For the text-containing cell, return its midpoint in (X, Y) coordinate format. 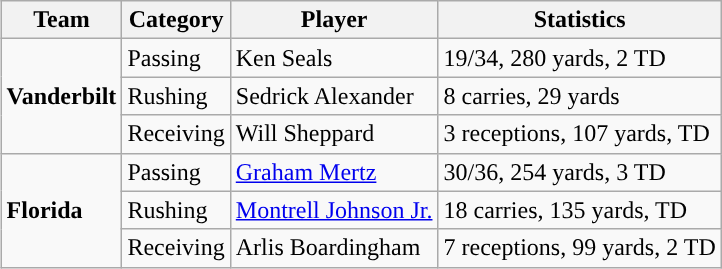
Sedrick Alexander (334, 96)
Will Sheppard (334, 134)
Player (334, 20)
Ken Seals (334, 58)
18 carries, 135 yards, TD (580, 210)
Florida (62, 210)
Graham Mertz (334, 172)
3 receptions, 107 yards, TD (580, 134)
30/36, 254 yards, 3 TD (580, 172)
Montrell Johnson Jr. (334, 210)
Category (176, 20)
8 carries, 29 yards (580, 96)
Statistics (580, 20)
7 receptions, 99 yards, 2 TD (580, 248)
19/34, 280 yards, 2 TD (580, 58)
Team (62, 20)
Arlis Boardingham (334, 248)
Vanderbilt (62, 96)
